Extract the [X, Y] coordinate from the center of the cell holding the provided text.  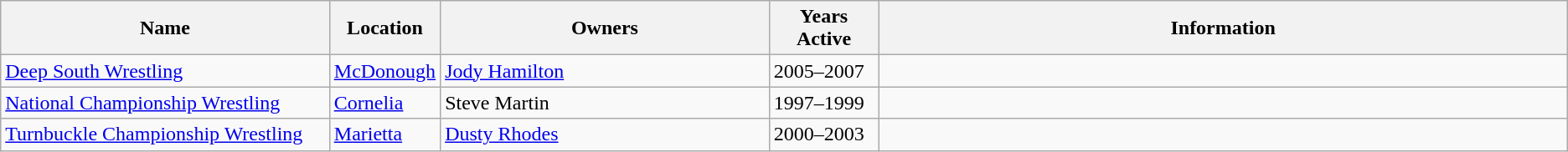
Owners [605, 28]
Deep South Wrestling [166, 71]
Cornelia [384, 103]
National Championship Wrestling [166, 103]
Turnbuckle Championship Wrestling [166, 134]
Name [166, 28]
Jody Hamilton [605, 71]
McDonough [384, 71]
2005–2007 [824, 71]
2000–2003 [824, 134]
Information [1223, 28]
Years Active [824, 28]
1997–1999 [824, 103]
Location [384, 28]
Steve Martin [605, 103]
Dusty Rhodes [605, 134]
Marietta [384, 134]
